From the cell containing the given text, extract its center point as [x, y] coordinate. 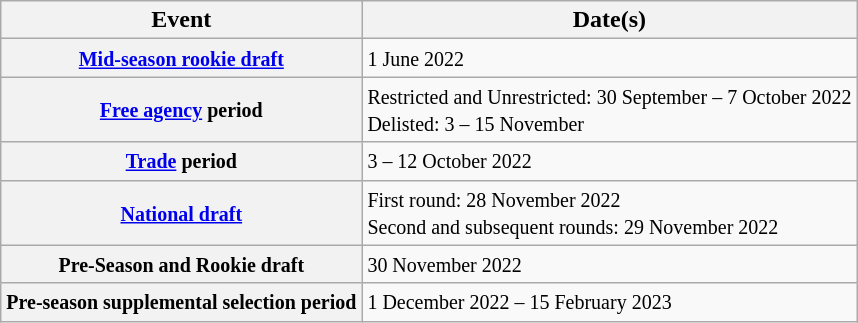
Restricted and Unrestricted: 30 September – 7 October 2022 Delisted: 3 – 15 November [610, 110]
Date(s) [610, 20]
Trade period [182, 161]
1 June 2022 [610, 58]
Free agency period [182, 110]
National draft [182, 212]
Event [182, 20]
First round: 28 November 2022Second and subsequent rounds: 29 November 2022 [610, 212]
1 December 2022 – 15 February 2023 [610, 302]
3 – 12 October 2022 [610, 161]
Pre-Season and Rookie draft [182, 264]
Pre-season supplemental selection period [182, 302]
30 November 2022 [610, 264]
Mid-season rookie draft [182, 58]
